Search for the cell housing the specified text and yield its (x, y) center coordinate. 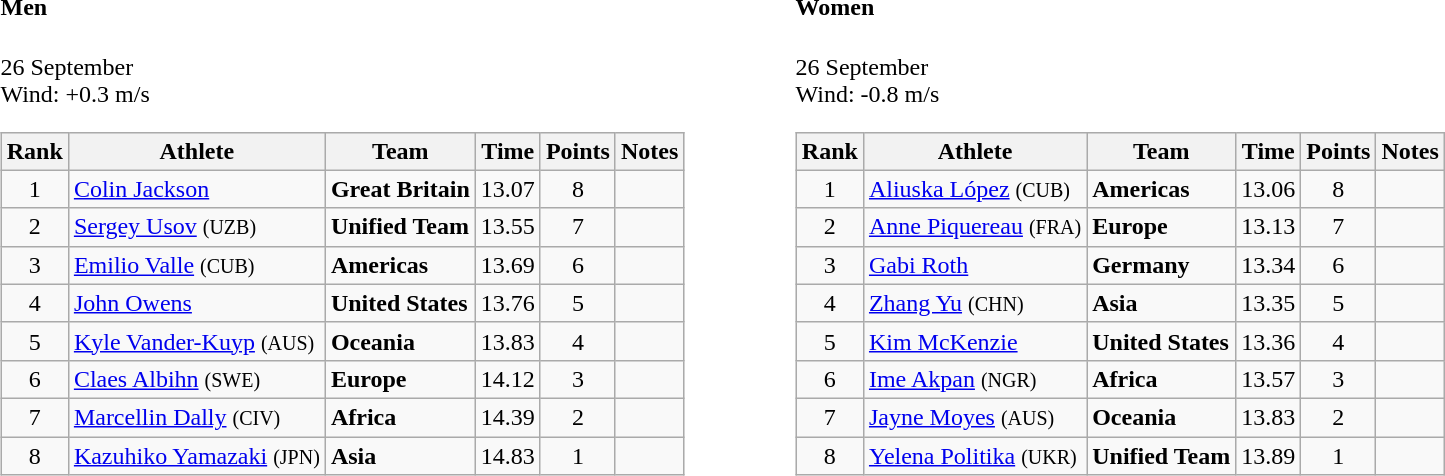
Sergey Usov (UZB) (196, 227)
John Owens (196, 303)
13.36 (1268, 341)
Germany (1162, 265)
13.07 (508, 189)
14.12 (508, 379)
13.55 (508, 227)
13.35 (1268, 303)
13.69 (508, 265)
14.39 (508, 417)
Colin Jackson (196, 189)
13.13 (1268, 227)
13.76 (508, 303)
Jayne Moyes (AUS) (974, 417)
Great Britain (400, 189)
Zhang Yu (CHN) (974, 303)
13.34 (1268, 265)
Yelena Politika (UKR) (974, 456)
13.06 (1268, 189)
Kim McKenzie (974, 341)
Gabi Roth (974, 265)
Marcellin Dally (CIV) (196, 417)
Anne Piquereau (FRA) (974, 227)
Kazuhiko Yamazaki (JPN) (196, 456)
13.57 (1268, 379)
Kyle Vander-Kuyp (AUS) (196, 341)
13.89 (1268, 456)
Ime Akpan (NGR) (974, 379)
Claes Albihn (SWE) (196, 379)
Emilio Valle (CUB) (196, 265)
14.83 (508, 456)
Aliuska López (CUB) (974, 189)
